Identify which cell holds the provided text, then report its [x, y] central coordinate. 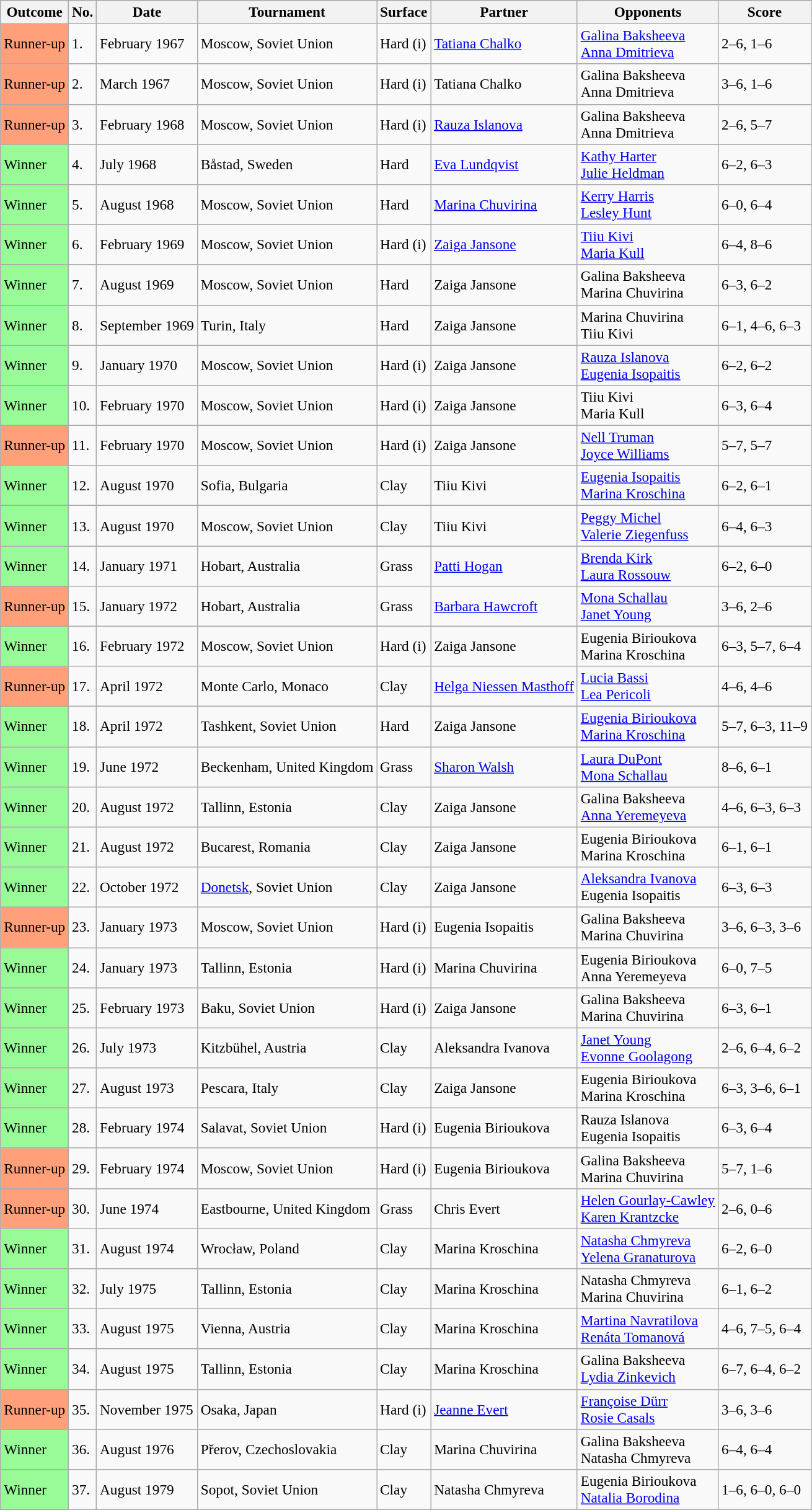
Eugenia Birioukova Natalia Borodina [647, 1489]
17. [83, 687]
6–1, 4–6, 6–3 [765, 325]
6–1, 6–2 [765, 1288]
Helen Gourlay-Cawley Karen Krantzcke [647, 1209]
Galina Baksheeva Natasha Chmyreva [647, 1449]
6–3, 5–7, 6–4 [765, 646]
35. [83, 1410]
Sopot, Soviet Union [286, 1489]
January 1970 [148, 364]
February 1973 [148, 1008]
Eastbourne, United Kingdom [286, 1209]
6–2, 6–1 [765, 486]
33. [83, 1329]
Kathy Harter Julie Heldman [647, 164]
2–6, 6–4, 6–2 [765, 1048]
Marina Chuvirina Tiiu Kivi [647, 325]
No. [83, 12]
February 1967 [148, 43]
August 1974 [148, 1248]
34. [83, 1369]
Natasha Chmyreva [505, 1489]
8–6, 6–1 [765, 766]
7. [83, 285]
Vienna, Austria [286, 1329]
Båstad, Sweden [286, 164]
Wrocław, Poland [286, 1248]
February 1968 [148, 124]
Kerry Harris Lesley Hunt [647, 205]
Beckenham, United Kingdom [286, 766]
16. [83, 646]
Helga Niessen Masthoff [505, 687]
November 1975 [148, 1410]
2–6, 1–6 [765, 43]
Salavat, Soviet Union [286, 1128]
4–6, 6–3, 6–3 [765, 807]
6–4, 8–6 [765, 244]
Aleksandra Ivanova Eugenia Isopaitis [647, 886]
3–6, 2–6 [765, 606]
Date [148, 12]
October 1972 [148, 886]
20. [83, 807]
1. [83, 43]
26. [83, 1048]
July 1968 [148, 164]
10. [83, 405]
24. [83, 967]
Patti Hogan [505, 565]
29. [83, 1168]
9. [83, 364]
23. [83, 927]
Aleksandra Ivanova [505, 1048]
Eugenia Isopaitis [505, 927]
2–6, 5–7 [765, 124]
Jeanne Evert [505, 1410]
32. [83, 1288]
12. [83, 486]
Eugenia Birioukova Anna Yeremeyeva [647, 967]
1–6, 6–0, 6–0 [765, 1489]
5. [83, 205]
5–7, 1–6 [765, 1168]
6–4, 6–3 [765, 526]
6–1, 6–1 [765, 847]
3–6, 6–3, 3–6 [765, 927]
2–6, 0–6 [765, 1209]
Laura DuPont Mona Schallau [647, 766]
14. [83, 565]
6–3, 6–2 [765, 285]
Přerov, Czechoslovakia [286, 1449]
Peggy Michel Valerie Ziegenfuss [647, 526]
6–2, 6–3 [765, 164]
Baku, Soviet Union [286, 1008]
Kitzbühel, Austria [286, 1048]
37. [83, 1489]
31. [83, 1248]
Donetsk, Soviet Union [286, 886]
Brenda Kirk Laura Rossouw [647, 565]
11. [83, 445]
Nell Truman Joyce Williams [647, 445]
Natasha Chmyreva Yelena Granaturova [647, 1248]
Martina Navratilova Renáta Tomanová [647, 1329]
15. [83, 606]
July 1973 [148, 1048]
February 1969 [148, 244]
Surface [404, 12]
6. [83, 244]
March 1967 [148, 84]
Chris Evert [505, 1209]
6–4, 6–4 [765, 1449]
Turin, Italy [286, 325]
August 1976 [148, 1449]
25. [83, 1008]
Eugenia Isopaitis Marina Kroschina [647, 486]
Osaka, Japan [286, 1410]
January 1972 [148, 606]
Score [765, 12]
January 1971 [148, 565]
13. [83, 526]
Janet Young Evonne Goolagong [647, 1048]
Galina Baksheeva Anna Yeremeyeva [647, 807]
Rauza Islanova [505, 124]
5–7, 5–7 [765, 445]
Tournament [286, 12]
Eva Lundqvist [505, 164]
Galina Baksheeva Lydia Zinkevich [647, 1369]
Lucia Bassi Lea Pericoli [647, 687]
Partner [505, 12]
6–3, 3–6, 6–1 [765, 1087]
August 1969 [148, 285]
June 1974 [148, 1209]
Opponents [647, 12]
6–2, 6–2 [765, 364]
August 1973 [148, 1087]
Mona Schallau Janet Young [647, 606]
27. [83, 1087]
8. [83, 325]
3–6, 3–6 [765, 1410]
6–3, 6–1 [765, 1008]
February 1972 [148, 646]
Bucarest, Romania [286, 847]
June 1972 [148, 766]
3–6, 1–6 [765, 84]
Françoise Dürr Rosie Casals [647, 1410]
August 1979 [148, 1489]
6–0, 7–5 [765, 967]
Outcome [35, 12]
18. [83, 726]
4–6, 4–6 [765, 687]
Monte Carlo, Monaco [286, 687]
August 1968 [148, 205]
Sofia, Bulgaria [286, 486]
6–7, 6–4, 6–2 [765, 1369]
Pescara, Italy [286, 1087]
2. [83, 84]
22. [83, 886]
Sharon Walsh [505, 766]
4. [83, 164]
Tashkent, Soviet Union [286, 726]
July 1975 [148, 1288]
21. [83, 847]
5–7, 6–3, 11–9 [765, 726]
28. [83, 1128]
30. [83, 1209]
September 1969 [148, 325]
36. [83, 1449]
Barbara Hawcroft [505, 606]
3. [83, 124]
6–0, 6–4 [765, 205]
19. [83, 766]
Natasha Chmyreva Marina Chuvirina [647, 1288]
6–3, 6–3 [765, 886]
4–6, 7–5, 6–4 [765, 1329]
